Extract the (X, Y) coordinate from the center of the cell holding the provided text.  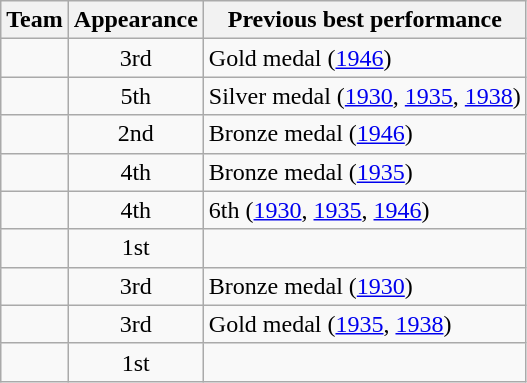
Bronze medal (1946) (364, 134)
6th (1930, 1935, 1946) (364, 210)
Team (35, 20)
Gold medal (1935, 1938) (364, 324)
5th (136, 96)
Appearance (136, 20)
Silver medal (1930, 1935, 1938) (364, 96)
Previous best performance (364, 20)
Gold medal (1946) (364, 58)
2nd (136, 134)
Bronze medal (1930) (364, 286)
Bronze medal (1935) (364, 172)
